Identify which cell holds the provided text, then report its [x, y] central coordinate. 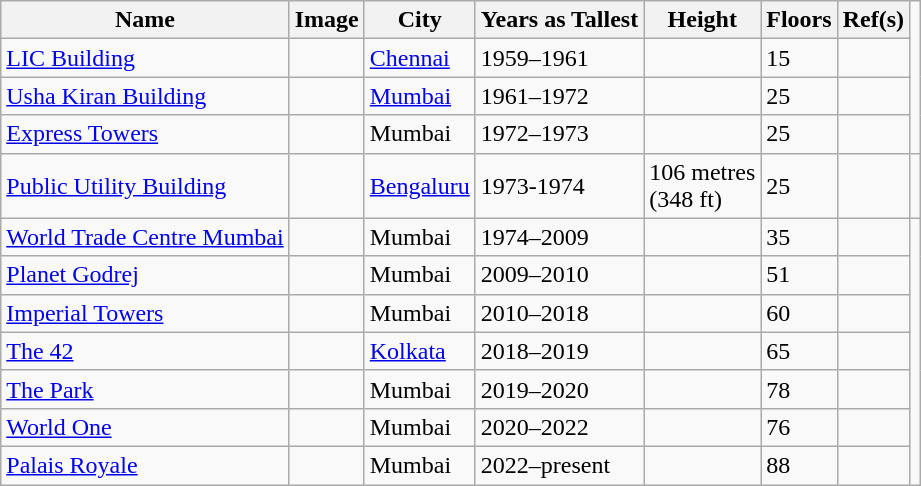
1973-1974 [559, 186]
Years as Tallest [559, 20]
1961–1972 [559, 96]
76 [799, 427]
Ref(s) [873, 20]
88 [799, 465]
World One [145, 427]
Public Utility Building [145, 186]
Chennai [420, 58]
78 [799, 389]
Imperial Towers [145, 313]
Floors [799, 20]
Palais Royale [145, 465]
Bengaluru [420, 186]
1974–2009 [559, 237]
2020–2022 [559, 427]
2018–2019 [559, 351]
City [420, 20]
Kolkata [420, 351]
Planet Godrej [145, 275]
Height [702, 20]
1959–1961 [559, 58]
World Trade Centre Mumbai [145, 237]
LIC Building [145, 58]
Express Towers [145, 134]
60 [799, 313]
The Park [145, 389]
Image [326, 20]
The 42 [145, 351]
65 [799, 351]
Usha Kiran Building [145, 96]
2022–present [559, 465]
2019–2020 [559, 389]
2009–2010 [559, 275]
35 [799, 237]
1972–1973 [559, 134]
106 metres(348 ft) [702, 186]
15 [799, 58]
Name [145, 20]
51 [799, 275]
2010–2018 [559, 313]
